Return the [X, Y] coordinate for the center point of the cell that contains the specified text.  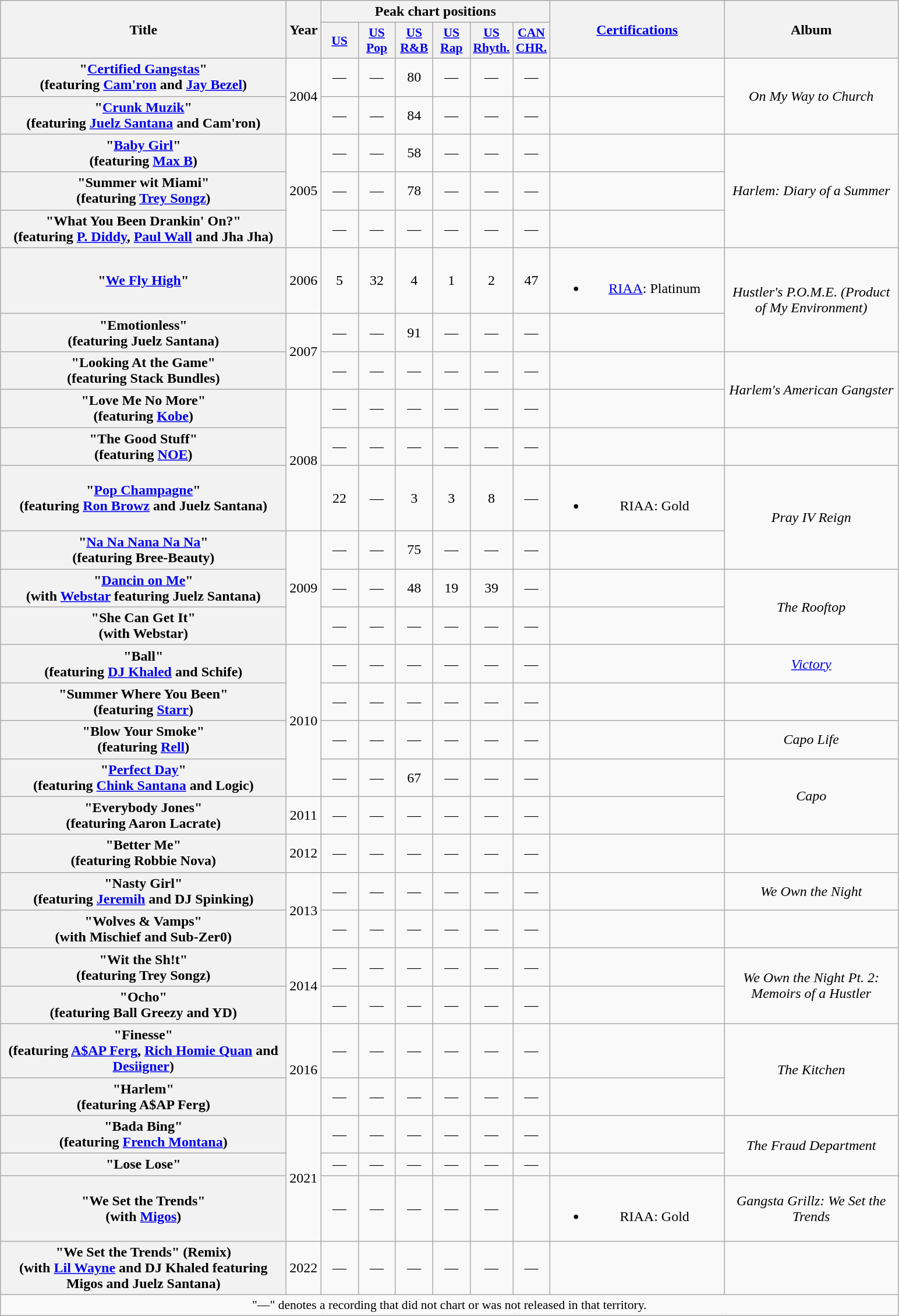
"Everybody Jones"(featuring Aaron Lacrate) [143, 816]
"—" denotes a recording that did not chart or was not released in that territory. [449, 1306]
"Dancin on Me"(with Webstar featuring Juelz Santana) [143, 588]
2 [491, 281]
We Own the Night [812, 891]
2005 [304, 191]
Certifications [637, 29]
32 [377, 281]
"She Can Get It"(with Webstar) [143, 626]
Harlem: Diary of a Summer [812, 191]
2016 [304, 1070]
"We Fly High" [143, 281]
The Fraud Department [812, 1145]
2009 [304, 588]
8 [491, 499]
"Summer wit Miami"(featuring Trey Songz) [143, 191]
RIAA: Platinum [637, 281]
"Baby Girl"(featuring Max B) [143, 153]
USRhyth. [491, 41]
"Harlem"(featuring A$AP Ferg) [143, 1096]
1 [451, 281]
2021 [304, 1179]
"Perfect Day"(featuring Chink Santana and Logic) [143, 777]
"Looking At the Game"(featuring Stack Bundles) [143, 371]
Gangsta Grillz: We Set the Trends [812, 1208]
48 [414, 588]
22 [339, 499]
2012 [304, 853]
"Ball"(featuring DJ Khaled and Schife) [143, 664]
The Rooftop [812, 607]
US [339, 41]
USR&B [414, 41]
4 [414, 281]
"Better Me"(featuring Robbie Nova) [143, 853]
"Pop Champagne"(featuring Ron Browz and Juelz Santana) [143, 499]
Capo Life [812, 740]
The Kitchen [812, 1070]
Album [812, 29]
80 [414, 77]
"We Set the Trends"(with Migos) [143, 1208]
USRap [451, 41]
"Lose Lose" [143, 1165]
91 [414, 332]
84 [414, 115]
"Crunk Muzik"(featuring Juelz Santana and Cam'ron) [143, 115]
"Nasty Girl"(featuring Jeremih and DJ Spinking) [143, 891]
"What You Been Drankin' On?"(featuring P. Diddy, Paul Wall and Jha Jha) [143, 228]
67 [414, 777]
"Wit the Sh!t"(featuring Trey Songz) [143, 967]
Victory [812, 664]
47 [531, 281]
2011 [304, 816]
2014 [304, 986]
"Summer Where You Been"(featuring Starr) [143, 701]
We Own the Night Pt. 2: Memoirs of a Hustler [812, 986]
"Ocho"(featuring Ball Greezy and YD) [143, 1004]
2007 [304, 351]
2004 [304, 96]
2008 [304, 460]
78 [414, 191]
2013 [304, 910]
"Blow Your Smoke"(featuring Rell) [143, 740]
Harlem's American Gangster [812, 389]
On My Way to Church [812, 96]
Title [143, 29]
"Bada Bing"(featuring French Montana) [143, 1135]
2022 [304, 1268]
"Love Me No More"(featuring Kobe) [143, 408]
"Wolves & Vamps"(with Mischief and Sub-Zer0) [143, 929]
5 [339, 281]
USPop [377, 41]
58 [414, 153]
"The Good Stuff"(featuring NOE) [143, 446]
"Na Na Nana Na Na"(featuring Bree-Beauty) [143, 550]
"Finesse"(featuring A$AP Ferg, Rich Homie Quan and Desiigner) [143, 1050]
Peak chart positions [436, 12]
"We Set the Trends" (Remix)(with Lil Wayne and DJ Khaled featuring Migos and Juelz Santana) [143, 1268]
Hustler's P.O.M.E. (Product of My Environment) [812, 299]
19 [451, 588]
Pray IV Reign [812, 517]
Capo [812, 796]
Year [304, 29]
CANCHR. [531, 41]
"Emotionless"(featuring Juelz Santana) [143, 332]
39 [491, 588]
75 [414, 550]
2006 [304, 281]
"Certified Gangstas"(featuring Cam'ron and Jay Bezel) [143, 77]
2010 [304, 721]
